Scan for the cell matching the given text and deliver its (x, y) coordinate at center. 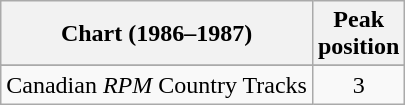
Peakposition (358, 34)
3 (358, 85)
Chart (1986–1987) (157, 34)
Canadian RPM Country Tracks (157, 85)
